Pinpoint the cell where the given text exists, returning its [X, Y] midpoint coordinate. 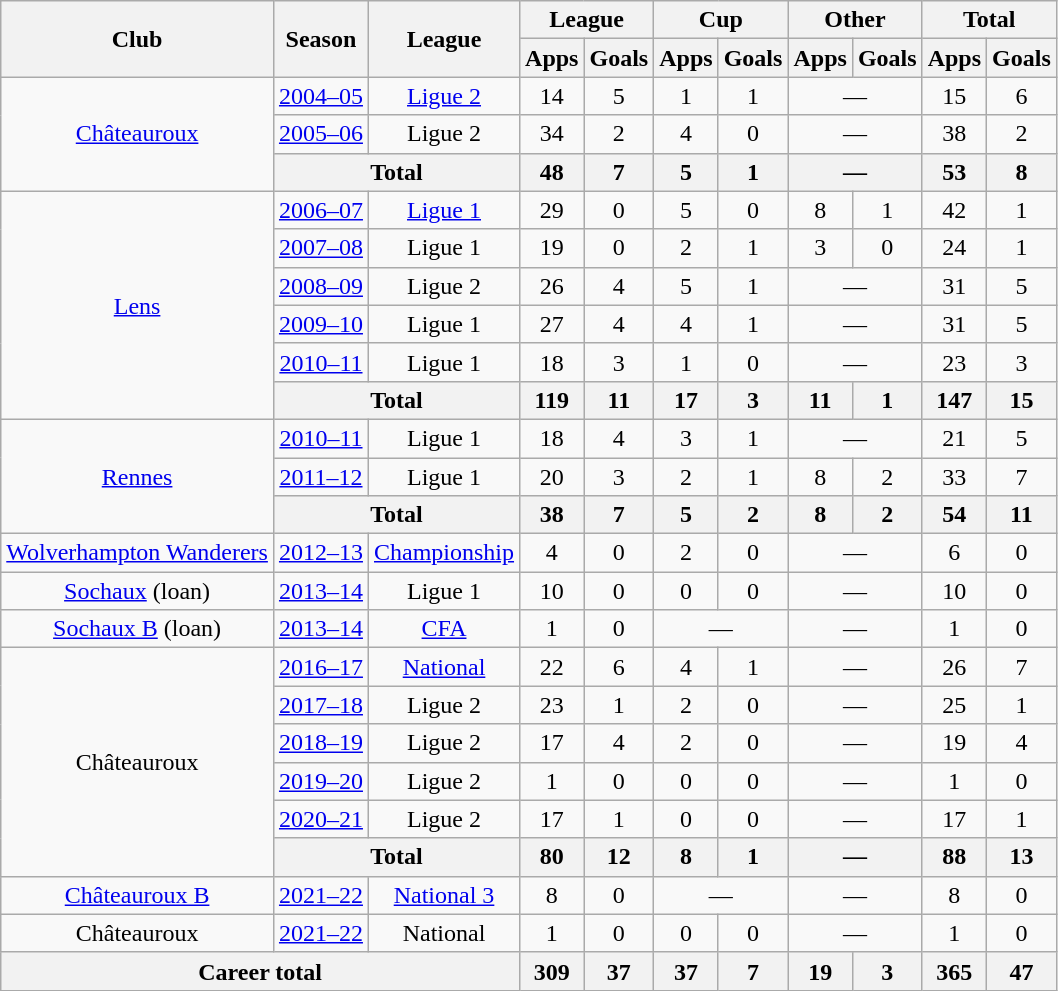
2006–07 [320, 210]
National 3 [444, 895]
2009–10 [320, 324]
2004–05 [320, 96]
2016–17 [320, 667]
29 [552, 210]
147 [954, 400]
12 [619, 857]
2011–12 [320, 477]
Championship [444, 553]
119 [552, 400]
Other [855, 20]
27 [552, 324]
21 [954, 438]
22 [552, 667]
CFA [444, 629]
Career total [260, 971]
24 [954, 248]
Cup [721, 20]
2008–09 [320, 286]
33 [954, 477]
Club [138, 39]
Châteauroux B [138, 895]
2019–20 [320, 781]
2018–19 [320, 743]
2005–06 [320, 134]
365 [954, 971]
Sochaux B (loan) [138, 629]
Rennes [138, 476]
42 [954, 210]
2007–08 [320, 248]
Sochaux (loan) [138, 591]
48 [552, 172]
14 [552, 96]
Lens [138, 305]
47 [1022, 971]
Wolverhampton Wanderers [138, 553]
13 [1022, 857]
34 [552, 134]
88 [954, 857]
2017–18 [320, 705]
25 [954, 705]
80 [552, 857]
309 [552, 971]
20 [552, 477]
54 [954, 515]
2020–21 [320, 819]
Season [320, 39]
53 [954, 172]
2012–13 [320, 553]
